Identify which cell holds the provided text, then report its (X, Y) central coordinate. 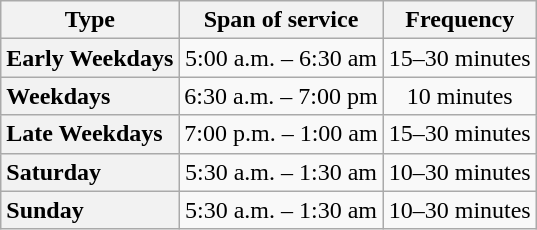
Early Weekdays (90, 58)
7:00 p.m. – 1:00 am (281, 134)
Sunday (90, 210)
6:30 a.m. – 7:00 pm (281, 96)
Weekdays (90, 96)
Frequency (460, 20)
10 minutes (460, 96)
5:00 a.m. – 6:30 am (281, 58)
Late Weekdays (90, 134)
Saturday (90, 172)
Type (90, 20)
Span of service (281, 20)
